Capture the cell that displays the provided text and extract its [x, y] central coordinate. 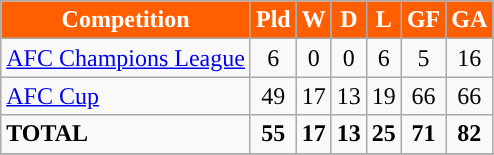
71 [423, 134]
L [384, 20]
16 [470, 58]
TOTAL [126, 134]
AFC Cup [126, 96]
GA [470, 20]
82 [470, 134]
D [348, 20]
AFC Champions League [126, 58]
Pld [273, 20]
49 [273, 96]
55 [273, 134]
Competition [126, 20]
19 [384, 96]
25 [384, 134]
W [314, 20]
5 [423, 58]
GF [423, 20]
